Find where the given text appears and provide that cell's center as (x, y) coordinate. 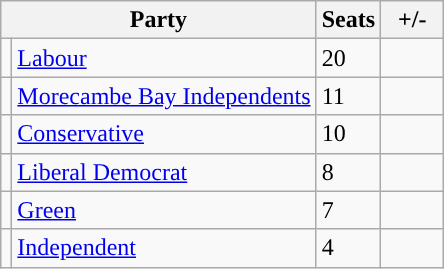
+/- (412, 20)
Labour (164, 58)
Party (158, 20)
8 (348, 172)
7 (348, 210)
Morecambe Bay Independents (164, 96)
Liberal Democrat (164, 172)
Green (164, 210)
Independent (164, 248)
10 (348, 134)
11 (348, 96)
20 (348, 58)
Conservative (164, 134)
4 (348, 248)
Seats (348, 20)
